Search for the cell housing the specified text and yield its (X, Y) center coordinate. 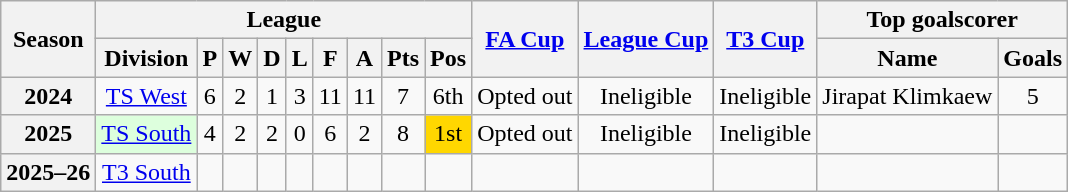
Pos (448, 58)
L (300, 58)
T3 South (146, 172)
6th (448, 96)
0 (300, 134)
W (240, 58)
5 (1033, 96)
7 (404, 96)
D (272, 58)
1 (272, 96)
2024 (48, 96)
Season (48, 39)
4 (210, 134)
TS South (146, 134)
Pts (404, 58)
League Cup (646, 39)
A (364, 58)
1st (448, 134)
3 (300, 96)
Top goalscorer (942, 20)
Goals (1033, 58)
TS West (146, 96)
Jirapat Klimkaew (908, 96)
League (284, 20)
Division (146, 58)
2025 (48, 134)
FA Cup (525, 39)
F (330, 58)
2025–26 (48, 172)
Name (908, 58)
8 (404, 134)
P (210, 58)
T3 Cup (766, 39)
